From the cell containing the given text, extract its center point as (x, y) coordinate. 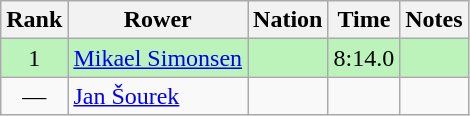
Jan Šourek (158, 96)
Notes (434, 20)
Time (364, 20)
Nation (288, 20)
1 (34, 58)
— (34, 96)
Rower (158, 20)
Mikael Simonsen (158, 58)
8:14.0 (364, 58)
Rank (34, 20)
